Return the (x, y) coordinate for the center point of the cell that contains the specified text.  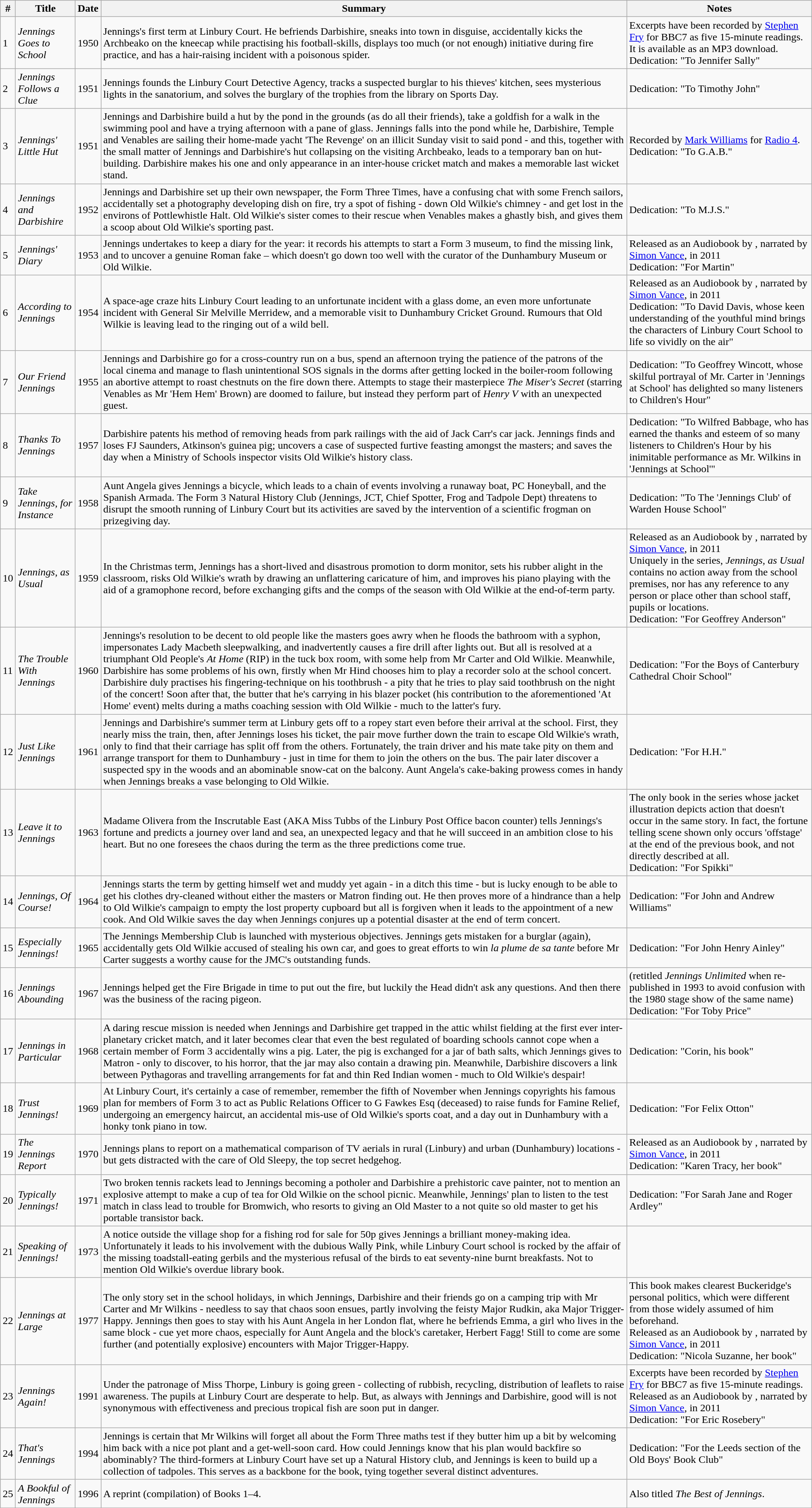
Typically Jennings! (46, 1200)
1 (8, 43)
1963 (88, 833)
Especially Jennings! (46, 948)
15 (8, 948)
That's Jennings (46, 1454)
7 (8, 382)
1967 (88, 994)
Dedication: "For the Leeds section of the Old Boys' Book Club" (719, 1454)
12 (8, 752)
Trust Jennings! (46, 1108)
# (8, 9)
1950 (88, 43)
A reprint (compilation) of Books 1–4. (364, 1494)
Notes (719, 9)
Dedication: "For John Henry Ainley" (719, 948)
Released as an Audiobook by , narrated by Simon Vance, in 2011Dedication: "Karen Tracy, her book" (719, 1154)
Dedication: "To The 'Jennings Club' of Warden House School" (719, 503)
11 (8, 670)
1994 (88, 1454)
21 (8, 1252)
Our Friend Jennings (46, 382)
1952 (88, 209)
1977 (88, 1321)
Released as an Audiobook by , narrated by Simon Vance, in 2011Dedication: "For Martin" (719, 255)
1973 (88, 1252)
20 (8, 1200)
Summary (364, 9)
1959 (88, 578)
3 (8, 146)
23 (8, 1396)
According to Jennings (46, 312)
Dedication: "Corin, his book" (719, 1051)
1971 (88, 1200)
1970 (88, 1154)
1954 (88, 312)
Just Like Jennings (46, 752)
9 (8, 503)
Date (88, 9)
Thanks To Jennings (46, 445)
16 (8, 994)
2 (8, 89)
1958 (88, 503)
1955 (88, 382)
Jennings Follows a Clue (46, 89)
The Trouble With Jennings (46, 670)
17 (8, 1051)
Dedication: "For Sarah Jane and Roger Ardley" (719, 1200)
Dedication: "For H.H." (719, 752)
1965 (88, 948)
1953 (88, 255)
Dedication: "For the Boys of Canterbury Cathedral Choir School" (719, 670)
1961 (88, 752)
Dedication: "For Felix Otton" (719, 1108)
5 (8, 255)
Dedication: "To Timothy John" (719, 89)
Recorded by Mark Williams for Radio 4.Dedication: "To G.A.B." (719, 146)
Leave it to Jennings (46, 833)
24 (8, 1454)
Take Jennings, for Instance (46, 503)
The Jennings Report (46, 1154)
25 (8, 1494)
Jennings and Darbishire (46, 209)
18 (8, 1108)
A Bookful of Jennings (46, 1494)
Dedication: "For John and Andrew Williams" (719, 902)
1964 (88, 902)
1960 (88, 670)
1968 (88, 1051)
Excerpts have been recorded by Stephen Fry for BBC7 as five 15-minute readings. It is available as an MP3 download.Dedication: "To Jennifer Sally" (719, 43)
8 (8, 445)
(retitled Jennings Unlimited when re-published in 1993 to avoid confusion with the 1980 stage show of the same name)Dedication: "For Toby Price" (719, 994)
Jennings' Diary (46, 255)
Jennings Goes to School (46, 43)
Jennings Again! (46, 1396)
Jennings Abounding (46, 994)
22 (8, 1321)
Jennings, Of Course! (46, 902)
Dedication: "To Geoffrey Wincott, whose skilful portrayal of Mr. Carter in 'Jennings at School' has delighted so many listeners to Children's Hour" (719, 382)
1996 (88, 1494)
Jennings in Particular (46, 1051)
13 (8, 833)
6 (8, 312)
Jennings at Large (46, 1321)
Jennings' Little Hut (46, 146)
Title (46, 9)
4 (8, 209)
Also titled The Best of Jennings. (719, 1494)
1991 (88, 1396)
Speaking of Jennings! (46, 1252)
1957 (88, 445)
14 (8, 902)
1969 (88, 1108)
19 (8, 1154)
10 (8, 578)
Jennings, as Usual (46, 578)
Dedication: "To M.J.S." (719, 209)
